For the text-containing cell, return its midpoint in (x, y) coordinate format. 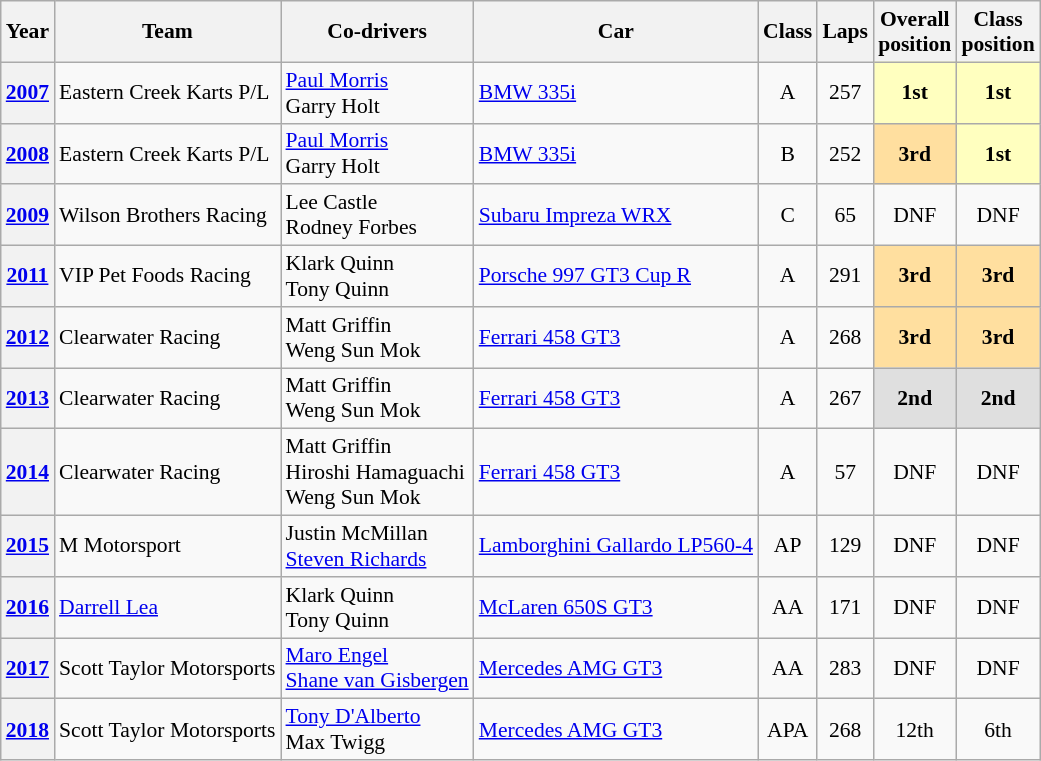
267 (845, 398)
12th (914, 730)
Class (788, 32)
2009 (28, 216)
Wilson Brothers Racing (167, 216)
2014 (28, 472)
M Motorsport (167, 546)
Lamborghini Gallardo LP560-4 (616, 546)
Lee Castle Rodney Forbes (378, 216)
2016 (28, 608)
Car (616, 32)
Maro Engel Shane van Gisbergen (378, 668)
McLaren 650S GT3 (616, 608)
Darrell Lea (167, 608)
129 (845, 546)
2015 (28, 546)
257 (845, 92)
171 (845, 608)
2017 (28, 668)
Justin McMillan Steven Richards (378, 546)
2012 (28, 338)
Overallposition (914, 32)
2013 (28, 398)
6th (998, 730)
Co-drivers (378, 32)
Classposition (998, 32)
C (788, 216)
APA (788, 730)
2011 (28, 276)
291 (845, 276)
Subaru Impreza WRX (616, 216)
252 (845, 154)
Team (167, 32)
VIP Pet Foods Racing (167, 276)
B (788, 154)
2007 (28, 92)
2018 (28, 730)
283 (845, 668)
Porsche 997 GT3 Cup R (616, 276)
Laps (845, 32)
65 (845, 216)
Matt Griffin Hiroshi Hamaguachi Weng Sun Mok (378, 472)
AP (788, 546)
Tony D'Alberto Max Twigg (378, 730)
2008 (28, 154)
57 (845, 472)
Year (28, 32)
